Return the [x, y] coordinate for the center point of the cell that contains the specified text.  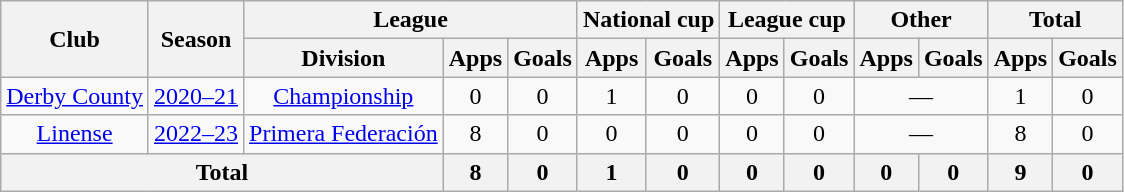
Linense [75, 134]
League [411, 20]
Championship [344, 96]
9 [1020, 172]
Club [75, 39]
2022–23 [196, 134]
Primera Federación [344, 134]
2020–21 [196, 96]
Division [344, 58]
Other [921, 20]
National cup [648, 20]
Derby County [75, 96]
Season [196, 39]
League cup [787, 20]
